Return the [X, Y] coordinate for the center point of the cell that contains the specified text.  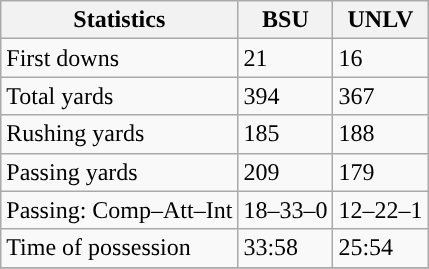
Total yards [120, 96]
179 [380, 172]
394 [286, 96]
185 [286, 134]
Statistics [120, 20]
First downs [120, 58]
Passing yards [120, 172]
12–22–1 [380, 210]
367 [380, 96]
UNLV [380, 20]
25:54 [380, 248]
33:58 [286, 248]
18–33–0 [286, 210]
Time of possession [120, 248]
188 [380, 134]
BSU [286, 20]
209 [286, 172]
21 [286, 58]
Rushing yards [120, 134]
Passing: Comp–Att–Int [120, 210]
16 [380, 58]
